Determine the [x, y] coordinate at the center of the cell enclosing the given text.  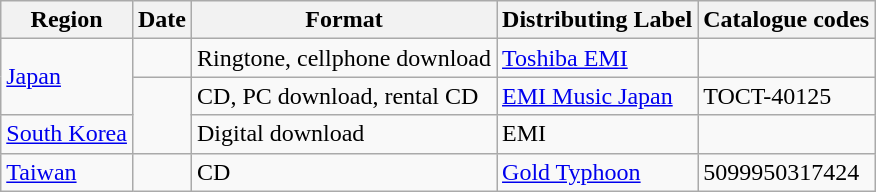
Format [344, 20]
Gold Typhoon [598, 172]
Region [67, 20]
Taiwan [67, 172]
Date [162, 20]
CD, PC download, rental CD [344, 96]
CD [344, 172]
South Korea [67, 134]
5099950317424 [786, 172]
Toshiba EMI [598, 58]
Distributing Label [598, 20]
TOCT-40125 [786, 96]
Japan [67, 77]
Catalogue codes [786, 20]
Digital download [344, 134]
EMI [598, 134]
EMI Music Japan [598, 96]
Ringtone, cellphone download [344, 58]
